Capture the cell that displays the provided text and extract its (x, y) central coordinate. 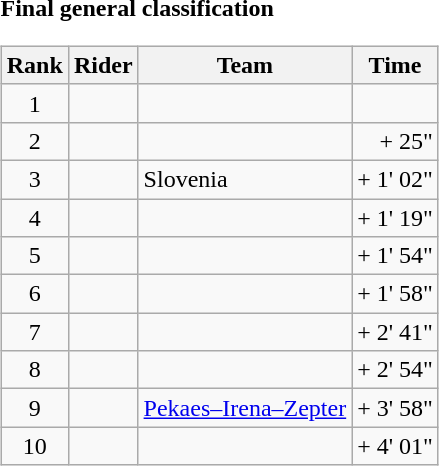
4 (34, 217)
Pekaes–Irena–Zepter (245, 408)
+ 2' 41" (396, 332)
+ 1' 19" (396, 217)
Rider (103, 65)
3 (34, 179)
Slovenia (245, 179)
10 (34, 446)
+ 1' 58" (396, 294)
+ 3' 58" (396, 408)
+ 4' 01" (396, 446)
6 (34, 294)
2 (34, 141)
1 (34, 103)
+ 1' 54" (396, 256)
Rank (34, 65)
7 (34, 332)
8 (34, 370)
+ 1' 02" (396, 179)
+ 25" (396, 141)
5 (34, 256)
+ 2' 54" (396, 370)
Time (396, 65)
9 (34, 408)
Team (245, 65)
